Capture the cell that displays the provided text and extract its [x, y] central coordinate. 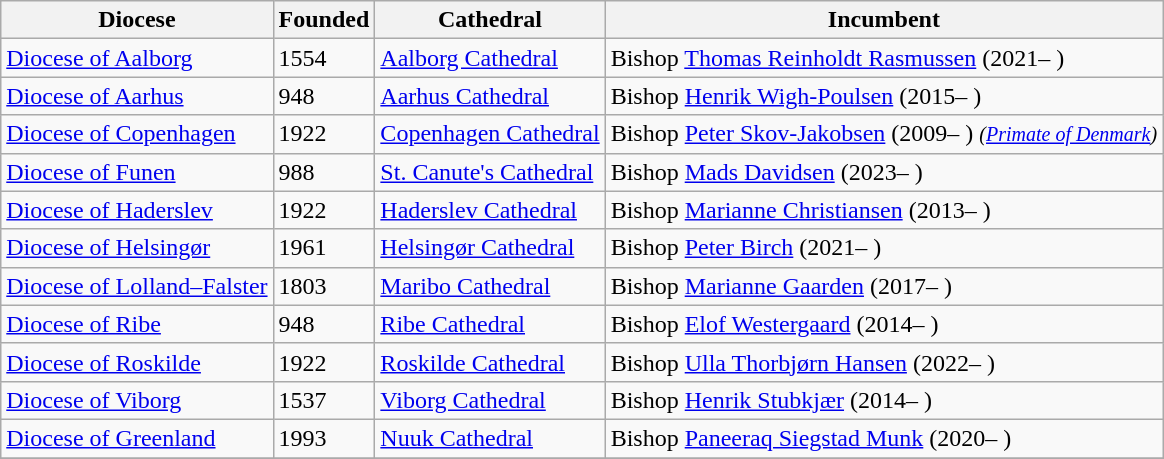
Founded [324, 20]
Bishop Mads Davidsen (2023– ) [884, 172]
Bishop Thomas Reinholdt Rasmussen (2021– ) [884, 58]
Cathedral [490, 20]
Aarhus Cathedral [490, 96]
Diocese of Ribe [137, 324]
Bishop Ulla Thorbjørn Hansen (2022– ) [884, 362]
Bishop Henrik Stubkjær (2014– ) [884, 400]
Viborg Cathedral [490, 400]
Diocese of Aalborg [137, 58]
Bishop Henrik Wigh-Poulsen (2015– ) [884, 96]
Ribe Cathedral [490, 324]
Incumbent [884, 20]
Diocese of Viborg [137, 400]
Diocese of Greenland [137, 438]
Bishop Paneeraq Siegstad Munk (2020– ) [884, 438]
Bishop Peter Skov-Jakobsen (2009– ) (Primate of Denmark) [884, 134]
Haderslev Cathedral [490, 210]
Bishop Elof Westergaard (2014– ) [884, 324]
Maribo Cathedral [490, 286]
Diocese of Haderslev [137, 210]
Roskilde Cathedral [490, 362]
Aalborg Cathedral [490, 58]
1993 [324, 438]
Diocese of Roskilde [137, 362]
Copenhagen Cathedral [490, 134]
St. Canute's Cathedral [490, 172]
Diocese of Copenhagen [137, 134]
1961 [324, 248]
Nuuk Cathedral [490, 438]
988 [324, 172]
Bishop Marianne Gaarden (2017– ) [884, 286]
Helsingør Cathedral [490, 248]
Diocese of Helsingør [137, 248]
Diocese of Funen [137, 172]
Diocese of Aarhus [137, 96]
Bishop Marianne Christiansen (2013– ) [884, 210]
1537 [324, 400]
1554 [324, 58]
1803 [324, 286]
Diocese [137, 20]
Bishop Peter Birch (2021– ) [884, 248]
Diocese of Lolland–Falster [137, 286]
